Extract the [X, Y] coordinate from the center of the cell holding the provided text.  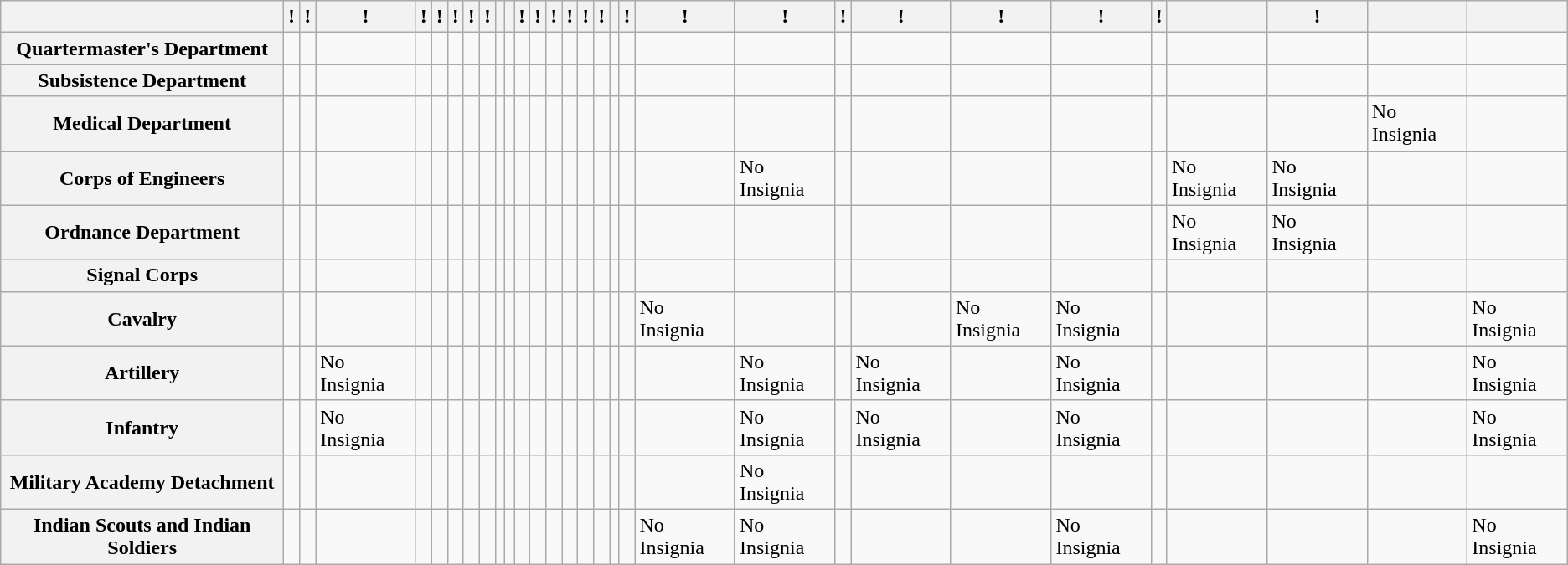
Subsistence Department [142, 80]
Infantry [142, 427]
Cavalry [142, 318]
Artillery [142, 373]
Ordnance Department [142, 233]
Corps of Engineers [142, 177]
Signal Corps [142, 275]
Military Academy Detachment [142, 482]
Medical Department [142, 124]
Quartermaster's Department [142, 49]
Indian Scouts and Indian Soldiers [142, 536]
